Search for the cell housing the specified text and yield its [X, Y] center coordinate. 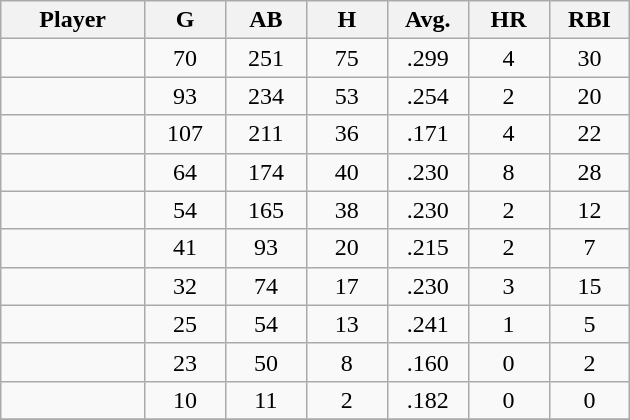
15 [590, 286]
107 [186, 134]
211 [266, 134]
174 [266, 172]
17 [346, 286]
Player [73, 20]
7 [590, 248]
11 [266, 400]
RBI [590, 20]
13 [346, 324]
41 [186, 248]
36 [346, 134]
3 [508, 286]
28 [590, 172]
.241 [428, 324]
75 [346, 58]
.160 [428, 362]
23 [186, 362]
53 [346, 96]
.171 [428, 134]
70 [186, 58]
5 [590, 324]
1 [508, 324]
G [186, 20]
64 [186, 172]
H [346, 20]
12 [590, 210]
.254 [428, 96]
.299 [428, 58]
251 [266, 58]
10 [186, 400]
Avg. [428, 20]
22 [590, 134]
.215 [428, 248]
40 [346, 172]
HR [508, 20]
30 [590, 58]
AB [266, 20]
32 [186, 286]
.182 [428, 400]
50 [266, 362]
38 [346, 210]
25 [186, 324]
74 [266, 286]
165 [266, 210]
234 [266, 96]
